Determine the (X, Y) coordinate at the center of the cell enclosing the given text.  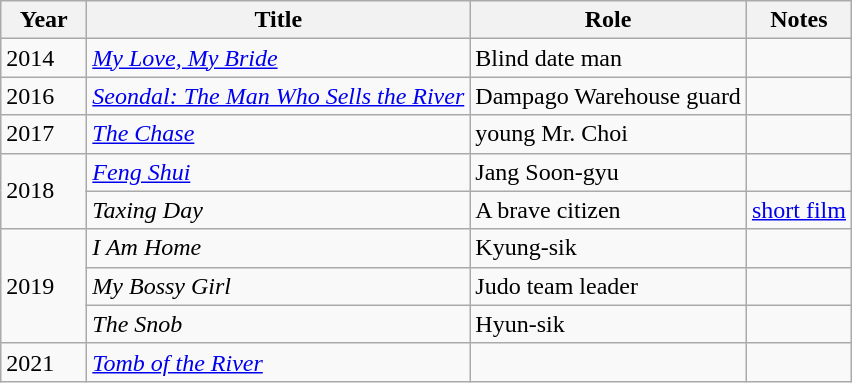
I Am Home (278, 248)
Blind date man (608, 58)
2014 (44, 58)
The Chase (278, 134)
A brave citizen (608, 210)
Notes (798, 20)
Seondal: The Man Who Sells the River (278, 96)
2018 (44, 191)
young Mr. Choi (608, 134)
Year (44, 20)
Role (608, 20)
Judo team leader (608, 286)
Kyung-sik (608, 248)
My Bossy Girl (278, 286)
The Snob (278, 324)
Feng Shui (278, 172)
2021 (44, 362)
2019 (44, 286)
2016 (44, 96)
Taxing Day (278, 210)
My Love, My Bride (278, 58)
Dampago Warehouse guard (608, 96)
Hyun-sik (608, 324)
short film (798, 210)
Tomb of the River (278, 362)
2017 (44, 134)
Jang Soon-gyu (608, 172)
Title (278, 20)
